Search for the cell housing the specified text and yield its [x, y] center coordinate. 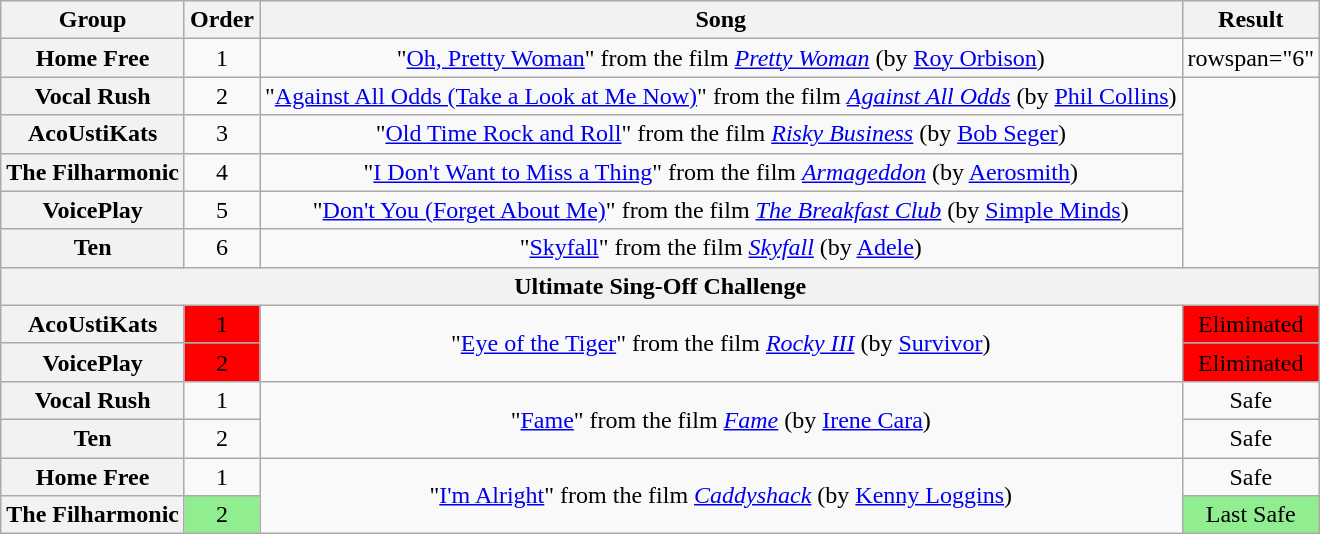
6 [222, 248]
Song [721, 20]
Order [222, 20]
Result [1251, 20]
4 [222, 172]
"I Don't Want to Miss a Thing" from the film Armageddon (by Aerosmith) [721, 172]
rowspan="6" [1251, 58]
"Against All Odds (Take a Look at Me Now)" from the film Against All Odds (by Phil Collins) [721, 96]
"Fame" from the film Fame (by Irene Cara) [721, 419]
"Oh, Pretty Woman" from the film Pretty Woman (by Roy Orbison) [721, 58]
3 [222, 134]
"I'm Alright" from the film Caddyshack (by Kenny Loggins) [721, 496]
"Old Time Rock and Roll" from the film Risky Business (by Bob Seger) [721, 134]
"Don't You (Forget About Me)" from the film The Breakfast Club (by Simple Minds) [721, 210]
"Eye of the Tiger" from the film Rocky III (by Survivor) [721, 343]
Last Safe [1251, 515]
Ultimate Sing-Off Challenge [660, 286]
"Skyfall" from the film Skyfall (by Adele) [721, 248]
5 [222, 210]
Group [93, 20]
